Identify which cell holds the provided text, then report its [X, Y] central coordinate. 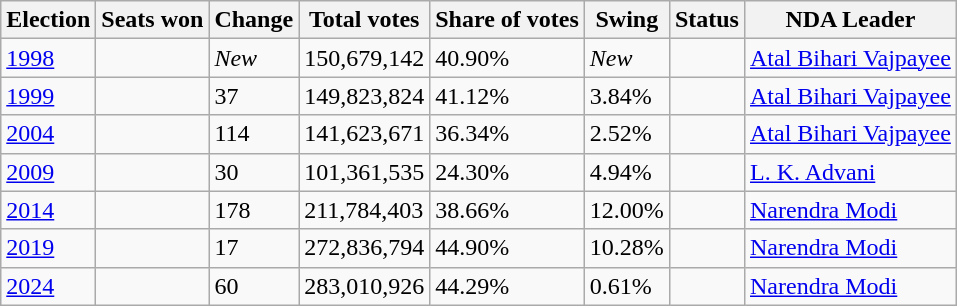
38.66% [508, 210]
Election [48, 20]
Share of votes [508, 20]
Change [254, 20]
178 [254, 210]
36.34% [508, 134]
2019 [48, 248]
12.00% [626, 210]
10.28% [626, 248]
141,623,671 [364, 134]
2024 [48, 286]
283,010,926 [364, 286]
Swing [626, 20]
44.90% [508, 248]
1998 [48, 58]
40.90% [508, 58]
L. K. Advani [850, 172]
24.30% [508, 172]
272,836,794 [364, 248]
60 [254, 286]
3.84% [626, 96]
44.29% [508, 286]
17 [254, 248]
4.94% [626, 172]
Seats won [152, 20]
Total votes [364, 20]
1999 [48, 96]
NDA Leader [850, 20]
2004 [48, 134]
41.12% [508, 96]
2014 [48, 210]
101,361,535 [364, 172]
0.61% [626, 286]
150,679,142 [364, 58]
Status [706, 20]
114 [254, 134]
2009 [48, 172]
37 [254, 96]
211,784,403 [364, 210]
2.52% [626, 134]
149,823,824 [364, 96]
30 [254, 172]
